Search for the cell housing the specified text and yield its (x, y) center coordinate. 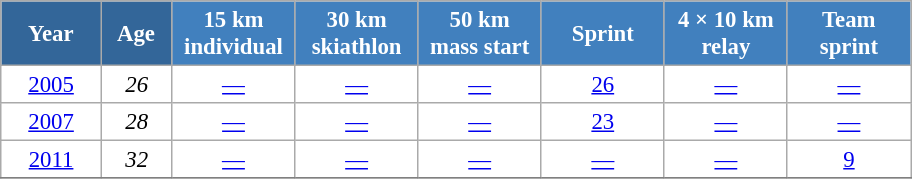
30 km skiathlon (356, 34)
Team sprint (848, 34)
Age (136, 34)
50 km mass start (480, 34)
4 × 10 km relay (726, 34)
Year (52, 34)
Sprint (602, 34)
32 (136, 160)
2007 (52, 122)
2011 (52, 160)
2005 (52, 85)
23 (602, 122)
28 (136, 122)
15 km individual (234, 34)
9 (848, 160)
